Pinpoint the cell where the given text exists, returning its (x, y) midpoint coordinate. 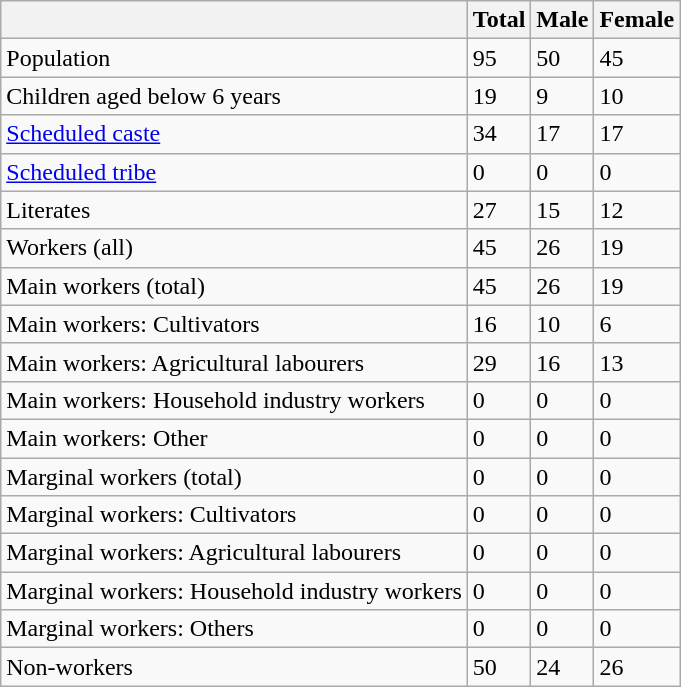
12 (637, 210)
Marginal workers: Household industry workers (234, 591)
Marginal workers: Others (234, 629)
29 (499, 362)
Literates (234, 210)
Main workers: Cultivators (234, 324)
Workers (all) (234, 248)
Main workers (total) (234, 286)
Main workers: Other (234, 438)
Male (562, 20)
15 (562, 210)
Children aged below 6 years (234, 96)
9 (562, 96)
24 (562, 667)
Scheduled tribe (234, 172)
Marginal workers: Agricultural labourers (234, 553)
6 (637, 324)
Scheduled caste (234, 134)
Total (499, 20)
Main workers: Household industry workers (234, 400)
Female (637, 20)
95 (499, 58)
Marginal workers (total) (234, 477)
13 (637, 362)
Non-workers (234, 667)
Main workers: Agricultural labourers (234, 362)
27 (499, 210)
Marginal workers: Cultivators (234, 515)
34 (499, 134)
Population (234, 58)
